Return (x, y) of the center of cell containing provided text 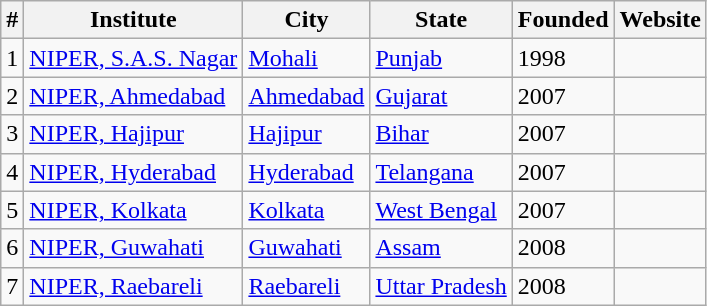
NIPER, Guwahati (134, 248)
Hajipur (306, 134)
6 (12, 248)
5 (12, 210)
Kolkata (306, 210)
Gujarat (441, 96)
Mohali (306, 58)
West Bengal (441, 210)
# (12, 20)
Guwahati (306, 248)
4 (12, 172)
1998 (563, 58)
2 (12, 96)
City (306, 20)
NIPER, Hajipur (134, 134)
Ahmedabad (306, 96)
Punjab (441, 58)
7 (12, 286)
Institute (134, 20)
Founded (563, 20)
Raebareli (306, 286)
State (441, 20)
Bihar (441, 134)
NIPER, Kolkata (134, 210)
NIPER, Ahmedabad (134, 96)
Telangana (441, 172)
Assam (441, 248)
Website (660, 20)
3 (12, 134)
NIPER, Raebareli (134, 286)
NIPER, Hyderabad (134, 172)
NIPER, S.A.S. Nagar (134, 58)
Uttar Pradesh (441, 286)
Hyderabad (306, 172)
1 (12, 58)
